For the text-containing cell, return its midpoint in (X, Y) coordinate format. 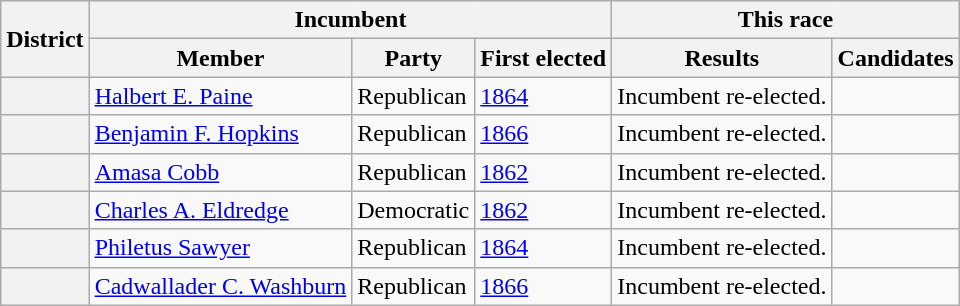
Incumbent (350, 20)
District (45, 39)
Philetus Sawyer (220, 248)
Results (722, 58)
Benjamin F. Hopkins (220, 134)
Member (220, 58)
This race (786, 20)
Amasa Cobb (220, 172)
Democratic (414, 210)
Party (414, 58)
First elected (544, 58)
Charles A. Eldredge (220, 210)
Halbert E. Paine (220, 96)
Cadwallader C. Washburn (220, 286)
Candidates (896, 58)
